Locate the cell with the specified text and output its (x, y) center coordinate. 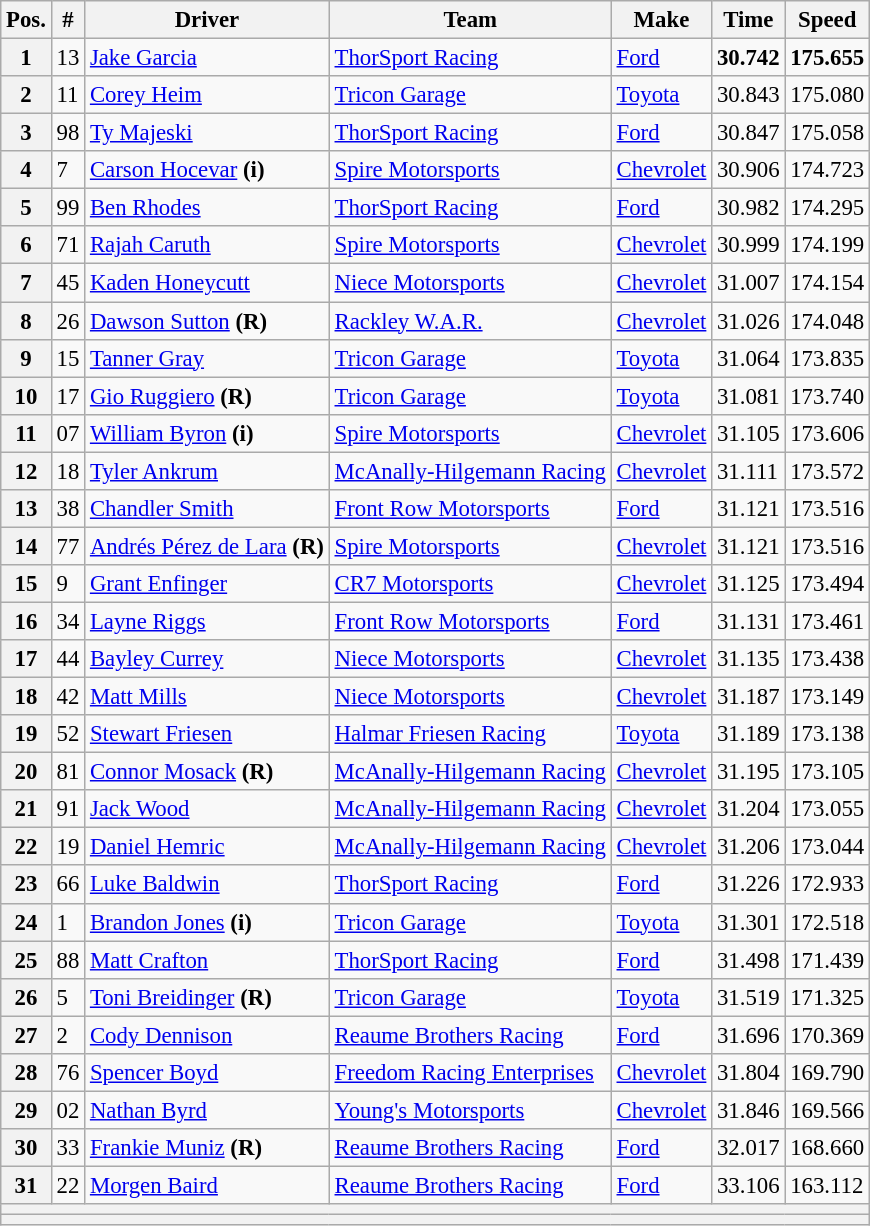
31.189 (748, 734)
28 (26, 1073)
6 (26, 245)
44 (68, 659)
169.566 (828, 1110)
172.518 (828, 922)
33.106 (748, 1185)
99 (68, 208)
168.660 (828, 1148)
Freedom Racing Enterprises (470, 1073)
38 (68, 509)
16 (26, 621)
31.125 (748, 584)
Speed (828, 20)
171.439 (828, 960)
34 (68, 621)
Kaden Honeycutt (208, 283)
Connor Mosack (R) (208, 772)
174.154 (828, 283)
Toni Breidinger (R) (208, 997)
30.982 (748, 208)
175.058 (828, 133)
172.933 (828, 885)
Layne Riggs (208, 621)
173.044 (828, 847)
Corey Heim (208, 95)
173.438 (828, 659)
170.369 (828, 1035)
02 (68, 1110)
Daniel Hemric (208, 847)
Matt Crafton (208, 960)
24 (26, 922)
Dawson Sutton (R) (208, 321)
175.655 (828, 58)
Carson Hocevar (i) (208, 170)
31.519 (748, 997)
31.226 (748, 885)
Frankie Muniz (R) (208, 1148)
Nathan Byrd (208, 1110)
Chandler Smith (208, 509)
23 (26, 885)
91 (68, 809)
Andrés Pérez de Lara (R) (208, 546)
31.135 (748, 659)
20 (26, 772)
Bayley Currey (208, 659)
Gio Ruggiero (R) (208, 396)
81 (68, 772)
88 (68, 960)
173.461 (828, 621)
30.847 (748, 133)
31.498 (748, 960)
173.835 (828, 358)
Rajah Caruth (208, 245)
Jack Wood (208, 809)
31.187 (748, 697)
Young's Motorsports (470, 1110)
21 (26, 809)
32.017 (748, 1148)
Rackley W.A.R. (470, 321)
Luke Baldwin (208, 885)
Morgen Baird (208, 1185)
76 (68, 1073)
Matt Mills (208, 697)
31.007 (748, 283)
8 (26, 321)
29 (26, 1110)
Make (661, 20)
31.195 (748, 772)
Pos. (26, 20)
31 (26, 1185)
173.105 (828, 772)
173.740 (828, 396)
174.723 (828, 170)
77 (68, 546)
173.138 (828, 734)
Jake Garcia (208, 58)
Cody Dennison (208, 1035)
William Byron (i) (208, 433)
174.048 (828, 321)
31.204 (748, 809)
Grant Enfinger (208, 584)
52 (68, 734)
31.064 (748, 358)
31.026 (748, 321)
Driver (208, 20)
27 (26, 1035)
# (68, 20)
Brandon Jones (i) (208, 922)
42 (68, 697)
173.149 (828, 697)
Team (470, 20)
CR7 Motorsports (470, 584)
31.081 (748, 396)
12 (26, 471)
173.055 (828, 809)
10 (26, 396)
169.790 (828, 1073)
163.112 (828, 1185)
30.906 (748, 170)
31.206 (748, 847)
175.080 (828, 95)
Stewart Friesen (208, 734)
Ty Majeski (208, 133)
173.606 (828, 433)
Time (748, 20)
98 (68, 133)
30.843 (748, 95)
31.105 (748, 433)
66 (68, 885)
174.295 (828, 208)
Spencer Boyd (208, 1073)
30.742 (748, 58)
25 (26, 960)
14 (26, 546)
173.494 (828, 584)
Tyler Ankrum (208, 471)
3 (26, 133)
31.301 (748, 922)
30.999 (748, 245)
174.199 (828, 245)
171.325 (828, 997)
30 (26, 1148)
Tanner Gray (208, 358)
07 (68, 433)
33 (68, 1148)
31.111 (748, 471)
71 (68, 245)
45 (68, 283)
31.131 (748, 621)
31.846 (748, 1110)
173.572 (828, 471)
Ben Rhodes (208, 208)
31.696 (748, 1035)
Halmar Friesen Racing (470, 734)
31.804 (748, 1073)
4 (26, 170)
